Provide the [X, Y] coordinate of the cell's center where the given text is located.  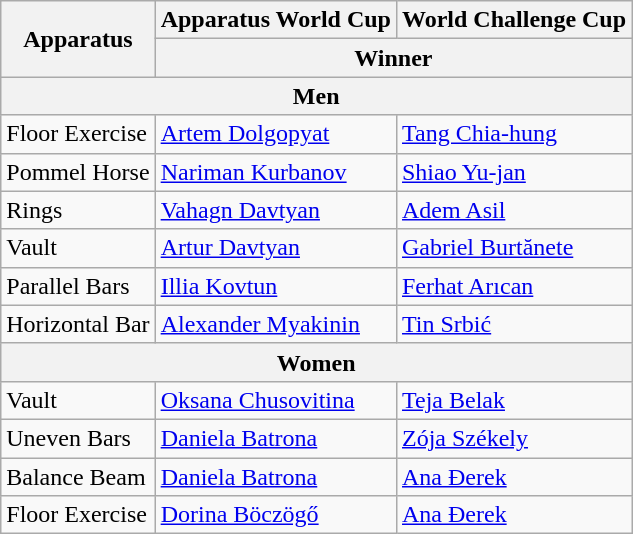
Nariman Kurbanov [276, 172]
Gabriel Burtănete [514, 248]
Dorina Böczögő [276, 515]
Zója Székely [514, 438]
Women [316, 362]
Parallel Bars [78, 286]
Adem Asil [514, 210]
Artur Davtyan [276, 248]
Apparatus World Cup [276, 20]
Winner [393, 58]
Teja Belak [514, 400]
Vahagn Davtyan [276, 210]
Pommel Horse [78, 172]
Oksana Chusovitina [276, 400]
Shiao Yu-jan [514, 172]
Men [316, 96]
Balance Beam [78, 477]
Illia Kovtun [276, 286]
Alexander Myakinin [276, 324]
World Challenge Cup [514, 20]
Uneven Bars [78, 438]
Tin Srbić [514, 324]
Tang Chia-hung [514, 134]
Horizontal Bar [78, 324]
Rings [78, 210]
Ferhat Arıcan [514, 286]
Apparatus [78, 39]
Artem Dolgopyat [276, 134]
